Detect which cell encompasses the target text, then output its [X, Y] center coordinate. 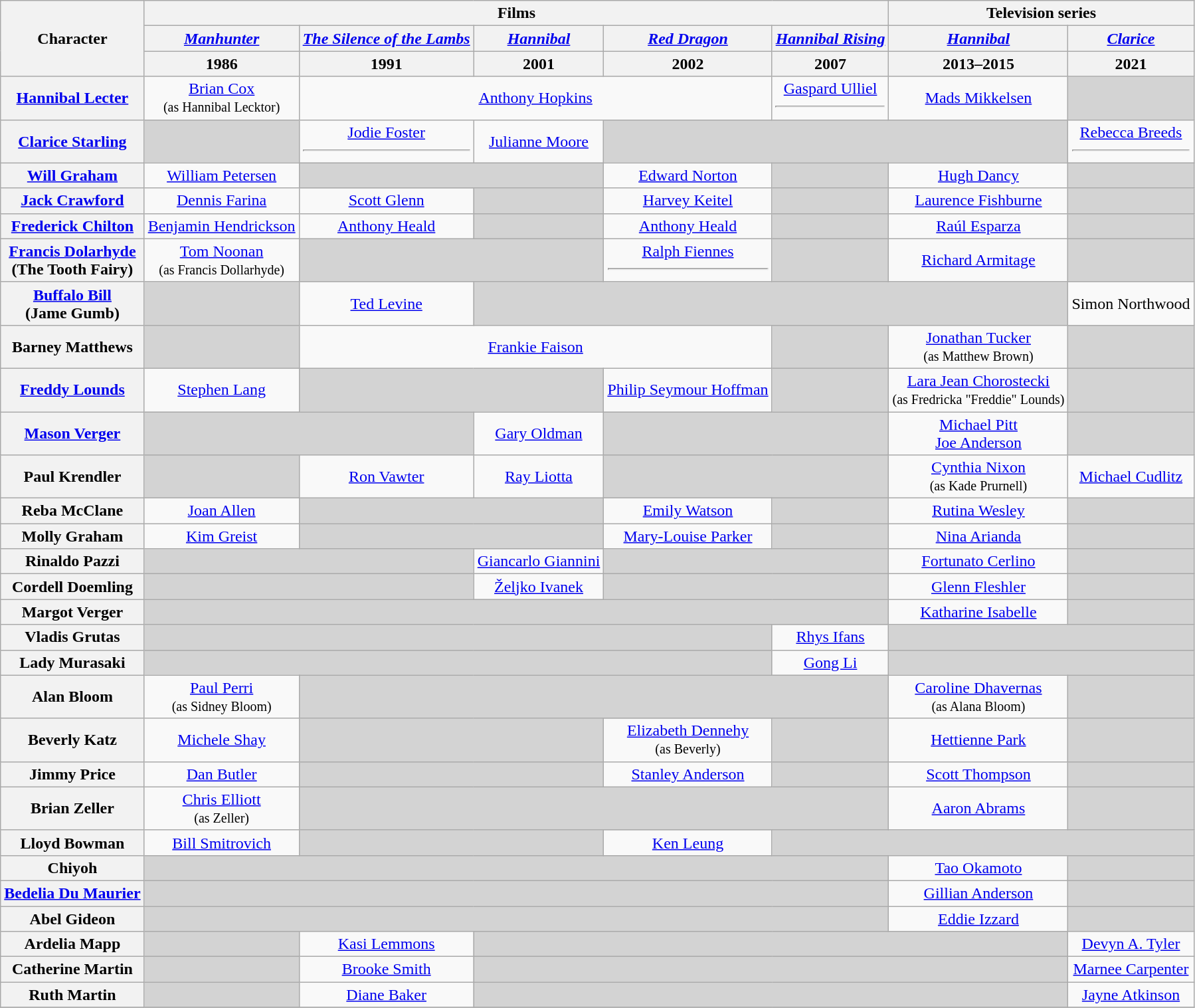
Julianne Moore [539, 141]
Clarice [1131, 39]
Kasi Lemmons [387, 944]
Emily Watson [688, 511]
Gaspard Ulliel [830, 98]
Harvey Keitel [688, 201]
Rutina Wesley [978, 511]
Brooke Smith [387, 969]
Television series [1042, 13]
Cynthia Nixon(as Kade Prurnell) [978, 477]
Paul Krendler [72, 477]
Jimmy Price [72, 774]
Giancarlo Giannini [539, 561]
2002 [688, 64]
1986 [222, 64]
Freddy Lounds [72, 389]
Tao Okamoto [978, 868]
Caroline Dhavernas (as Alana Bloom) [978, 696]
Benjamin Hendrickson [222, 226]
Brian Zeller [72, 808]
Diane Baker [387, 995]
Ardelia Mapp [72, 944]
Clarice Starling [72, 141]
Glenn Fleshler [978, 587]
Gary Oldman [539, 433]
Reba McClane [72, 511]
Raúl Esparza [978, 226]
Dan Butler [222, 774]
Films [517, 13]
Jodie Foster [387, 141]
Mary-Louise Parker [688, 536]
Nina Arianda [978, 536]
2001 [539, 64]
Aaron Abrams [978, 808]
Mads Mikkelsen [978, 98]
Michael Cudlitz [1131, 477]
Anthony Hopkins [535, 98]
Gillian Anderson [978, 893]
Dennis Farina [222, 201]
Vladis Grutas [72, 637]
Ralph Fiennes [688, 260]
Bedelia Du Maurier [72, 893]
Kim Greist [222, 536]
Barney Matthews [72, 347]
Marnee Carpenter [1131, 969]
Ken Leung [688, 843]
Cordell Doemling [72, 587]
Hannibal Lecter [72, 98]
The Silence of the Lambs [387, 39]
Hannibal Rising [830, 39]
Richard Armitage [978, 260]
Margot Verger [72, 612]
Edward Norton [688, 175]
Frederick Chilton [72, 226]
Joan Allen [222, 511]
Simon Northwood [1131, 303]
Ray Liotta [539, 477]
Rebecca Breeds [1131, 141]
Stephen Lang [222, 389]
Devyn A. Tyler [1131, 944]
Lara Jean Chorostecki (as Fredricka "Freddie" Lounds) [978, 389]
Alan Bloom [72, 696]
Character [72, 39]
Catherine Martin [72, 969]
Mason Verger [72, 433]
Abel Gideon [72, 919]
Fortunato Cerlino [978, 561]
Francis Dolarhyde(The Tooth Fairy) [72, 260]
Will Graham [72, 175]
Beverly Katz [72, 740]
1991 [387, 64]
Molly Graham [72, 536]
Laurence Fishburne [978, 201]
Lloyd Bowman [72, 843]
Paul Perri (as Sidney Bloom) [222, 696]
Hugh Dancy [978, 175]
Buffalo Bill(Jame Gumb) [72, 303]
Chris Elliott (as Zeller) [222, 808]
Hettienne Park [978, 740]
Bill Smitrovich [222, 843]
Ted Levine [387, 303]
Elizabeth Dennehy (as Beverly) [688, 740]
Rinaldo Pazzi [72, 561]
Ruth Martin [72, 995]
Rhys Ifans [830, 637]
Katharine Isabelle [978, 612]
Lady Murasaki [72, 662]
Brian Cox (as Hannibal Lecktor) [222, 98]
2013–2015 [978, 64]
Jonathan Tucker (as Matthew Brown) [978, 347]
Chiyoh [72, 868]
Gong Li [830, 662]
Frankie Faison [535, 347]
Željko Ivanek [539, 587]
2021 [1131, 64]
Manhunter [222, 39]
Tom Noonan (as Francis Dollarhyde) [222, 260]
Eddie Izzard [978, 919]
Michael PittJoe Anderson [978, 433]
Philip Seymour Hoffman [688, 389]
William Petersen [222, 175]
Stanley Anderson [688, 774]
Scott Thompson [978, 774]
Red Dragon [688, 39]
Jack Crawford [72, 201]
Michele Shay [222, 740]
Scott Glenn [387, 201]
Ron Vawter [387, 477]
Jayne Atkinson [1131, 995]
2007 [830, 64]
